Pinpoint the cell where the given text exists, returning its (X, Y) midpoint coordinate. 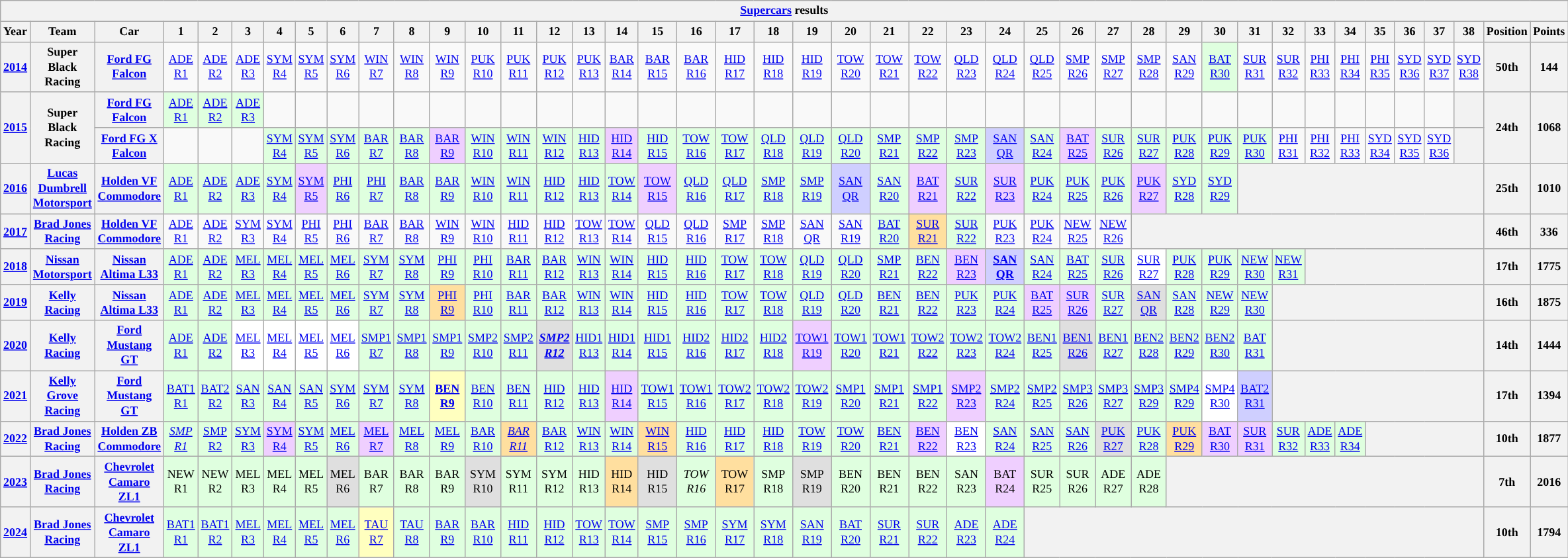
NEWR29 (1220, 302)
Lucas Dumbrell Motorsport (62, 189)
MELR9 (447, 439)
SYMR10 (483, 482)
ADER23 (966, 532)
SMPR2 (215, 439)
16th (1506, 302)
SMP1R7 (377, 346)
SMP3R26 (1078, 396)
SMP3R27 (1113, 396)
NEWR31 (1289, 267)
SMP1R8 (412, 346)
2024 (16, 532)
PUKR12 (555, 67)
26 (1078, 32)
NEWR1 (181, 482)
HID1R14 (622, 346)
2023 (16, 482)
BARR15 (657, 67)
TOWR15 (657, 189)
BEN1R25 (1042, 346)
1875 (1549, 302)
2020 (16, 346)
SYDR35 (1410, 146)
SMP1R21 (889, 396)
2014 (16, 67)
SYDR34 (1381, 146)
SYDR37 (1439, 67)
SYMR11 (518, 482)
QLDR17 (735, 189)
QLDR15 (657, 232)
HID2R16 (696, 346)
5 (311, 32)
SYMR17 (735, 532)
TOW1R15 (657, 396)
9 (447, 32)
SMP1R9 (447, 346)
1775 (1549, 267)
36 (1410, 32)
SURR25 (1042, 482)
2018 (16, 267)
38 (1469, 32)
4 (279, 32)
Points (1549, 32)
BARR16 (696, 67)
SANR20 (889, 189)
QLDR24 (1005, 67)
SMP4R29 (1184, 396)
NEWR25 (1078, 232)
TOW2R24 (1005, 346)
SMP2R10 (483, 346)
BATR21 (927, 189)
37 (1439, 32)
MELR8 (412, 439)
PHIR7 (377, 189)
SMPR17 (735, 232)
SANR25 (1042, 439)
Position (1506, 32)
BEN1R26 (1078, 346)
27 (1113, 32)
31 (1255, 32)
SYMR12 (555, 482)
SYMR18 (773, 532)
BEN2R30 (1220, 346)
BENR10 (483, 396)
1877 (1549, 439)
WINR7 (377, 67)
22 (927, 32)
19 (811, 32)
1 (181, 32)
WINR12 (555, 146)
SMP2R11 (518, 346)
SYDR38 (1469, 67)
WINR15 (657, 439)
PUKR11 (518, 67)
BEN2R29 (1184, 346)
24 (1005, 32)
SMPR23 (966, 146)
35 (1381, 32)
TOW2R19 (811, 396)
Nissan Motorsport (62, 267)
2 (215, 32)
SMP2R25 (1042, 396)
BATR24 (1005, 482)
34 (1350, 32)
28 (1149, 32)
1068 (1549, 127)
1794 (1549, 532)
TOW1R20 (851, 346)
HID2R17 (735, 346)
17 (735, 32)
SYDR28 (1184, 189)
TOWR22 (927, 67)
HID1R15 (657, 346)
TOWR21 (889, 67)
16 (696, 32)
NEWR2 (215, 482)
PHIR35 (1381, 67)
TAUR7 (377, 532)
12 (555, 32)
PUKR10 (483, 67)
SANR29 (1184, 67)
32 (1289, 32)
SMPR22 (927, 146)
7th (1506, 482)
29 (1184, 32)
Ford FG X Falcon (129, 146)
13 (589, 32)
SURR23 (1005, 189)
14th (1506, 346)
TOWR19 (811, 439)
SMP3R29 (1149, 396)
BAT2R2 (215, 396)
11 (518, 32)
50th (1506, 67)
1010 (1549, 189)
2021 (16, 396)
PHIR32 (1320, 146)
1394 (1549, 396)
20 (851, 32)
6 (343, 32)
SMPR28 (1149, 67)
QLDR23 (966, 67)
PHIR31 (1289, 146)
PUKR13 (589, 67)
QLDR18 (773, 146)
33 (1320, 32)
HID2R18 (773, 346)
BEN2R28 (1149, 346)
BENR9 (447, 396)
BATR31 (1255, 346)
336 (1549, 232)
SMPR27 (1113, 67)
8 (412, 32)
BEN1R27 (1113, 346)
SMP1R22 (927, 396)
PHIR5 (311, 232)
24th (1506, 127)
SYDR29 (1220, 189)
144 (1549, 67)
2015 (16, 127)
SMP2R12 (555, 346)
ADER34 (1350, 439)
18 (773, 32)
ADER33 (1320, 439)
BAT2R31 (1255, 396)
SMPR1 (181, 439)
SANR3 (248, 396)
BAT1R2 (215, 532)
14 (622, 32)
HID1R13 (589, 346)
7 (377, 32)
2019 (16, 302)
TOW1R19 (811, 346)
SMPR15 (657, 532)
SMP1R20 (851, 396)
TAUR8 (412, 532)
WINR8 (412, 67)
ADER27 (1113, 482)
BENR11 (518, 396)
Team (62, 32)
MELR7 (377, 439)
TOW1R21 (889, 346)
ADER24 (1005, 532)
TOW1R16 (696, 396)
30 (1220, 32)
25th (1506, 189)
NEWR26 (1113, 232)
2017 (16, 232)
PUKR30 (1255, 146)
BENR20 (851, 482)
Kelly Grove Racing (62, 396)
BARR14 (622, 67)
SANR23 (966, 482)
SMP2R24 (1005, 396)
SANR28 (1184, 302)
21 (889, 32)
Car (129, 32)
SANR4 (279, 396)
10 (483, 32)
SMPR26 (1078, 67)
TOW2R23 (966, 346)
15 (657, 32)
Supercars results (784, 11)
2022 (16, 439)
SMP2R23 (966, 396)
Holden ZB Commodore (129, 439)
HIDR19 (811, 67)
PUKR25 (1078, 189)
PUKR26 (1113, 189)
SANR5 (311, 396)
PHIR34 (1350, 67)
23 (966, 32)
ADER28 (1149, 482)
SMPR16 (696, 532)
SMP4R30 (1220, 396)
46th (1506, 232)
25 (1042, 32)
QLDR25 (1042, 67)
TOW2R18 (773, 396)
SANR26 (1078, 439)
TOW2R17 (735, 396)
3 (248, 32)
1444 (1549, 346)
Year (16, 32)
TOW2R22 (927, 346)
